Find where the given text appears and provide that cell's center as [x, y] coordinate. 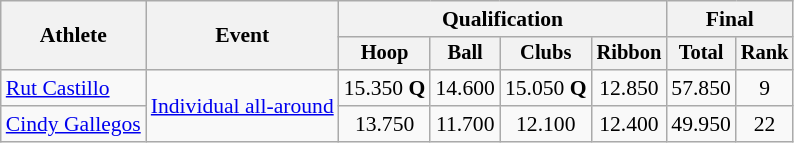
12.400 [630, 124]
Individual all-around [242, 106]
14.600 [464, 88]
13.750 [385, 124]
Rut Castillo [74, 88]
Cindy Gallegos [74, 124]
Qualification [503, 19]
12.100 [546, 124]
15.350 Q [385, 88]
15.050 Q [546, 88]
Ribbon [630, 54]
22 [765, 124]
Event [242, 36]
Rank [765, 54]
Hoop [385, 54]
11.700 [464, 124]
Total [700, 54]
57.850 [700, 88]
9 [765, 88]
Ball [464, 54]
Final [730, 19]
49.950 [700, 124]
12.850 [630, 88]
Clubs [546, 54]
Athlete [74, 36]
